Locate the cell with the specified text and output its (X, Y) center coordinate. 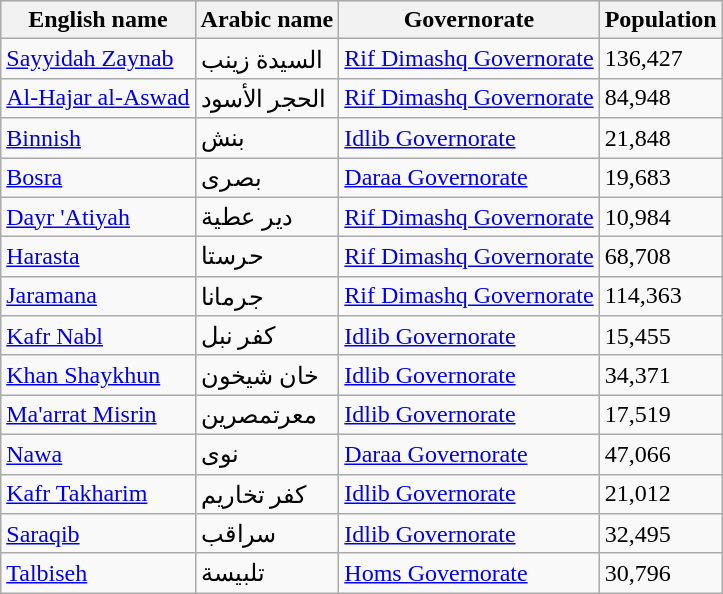
Population (660, 20)
بصرى (267, 178)
Harasta (98, 257)
15,455 (660, 336)
Ma'arrat Misrin (98, 415)
حرستا (267, 257)
10,984 (660, 217)
بنش (267, 138)
Binnish (98, 138)
84,948 (660, 98)
114,363 (660, 296)
136,427 (660, 59)
Governorate (469, 20)
Bosra (98, 178)
Arabic name (267, 20)
19,683 (660, 178)
دير عطية (267, 217)
21,848 (660, 138)
كفر نبل (267, 336)
Sayyidah Zaynab (98, 59)
17,519 (660, 415)
كفر تخاريم (267, 494)
خان شيخون (267, 375)
English name (98, 20)
Al-Hajar al-Aswad (98, 98)
Kafr Nabl (98, 336)
جرمانا (267, 296)
الحجر الأسود (267, 98)
Saraqib (98, 534)
نوى (267, 454)
47,066 (660, 454)
Talbiseh (98, 573)
السيدة زينب (267, 59)
معرتمصرين (267, 415)
34,371 (660, 375)
Jaramana (98, 296)
68,708 (660, 257)
Khan Shaykhun (98, 375)
32,495 (660, 534)
Dayr 'Atiyah (98, 217)
Homs Governorate (469, 573)
30,796 (660, 573)
Kafr Takharim (98, 494)
Nawa (98, 454)
سراقب (267, 534)
تلبيسة (267, 573)
21,012 (660, 494)
